Determine the [x, y] coordinate at the center of the cell enclosing the given text.  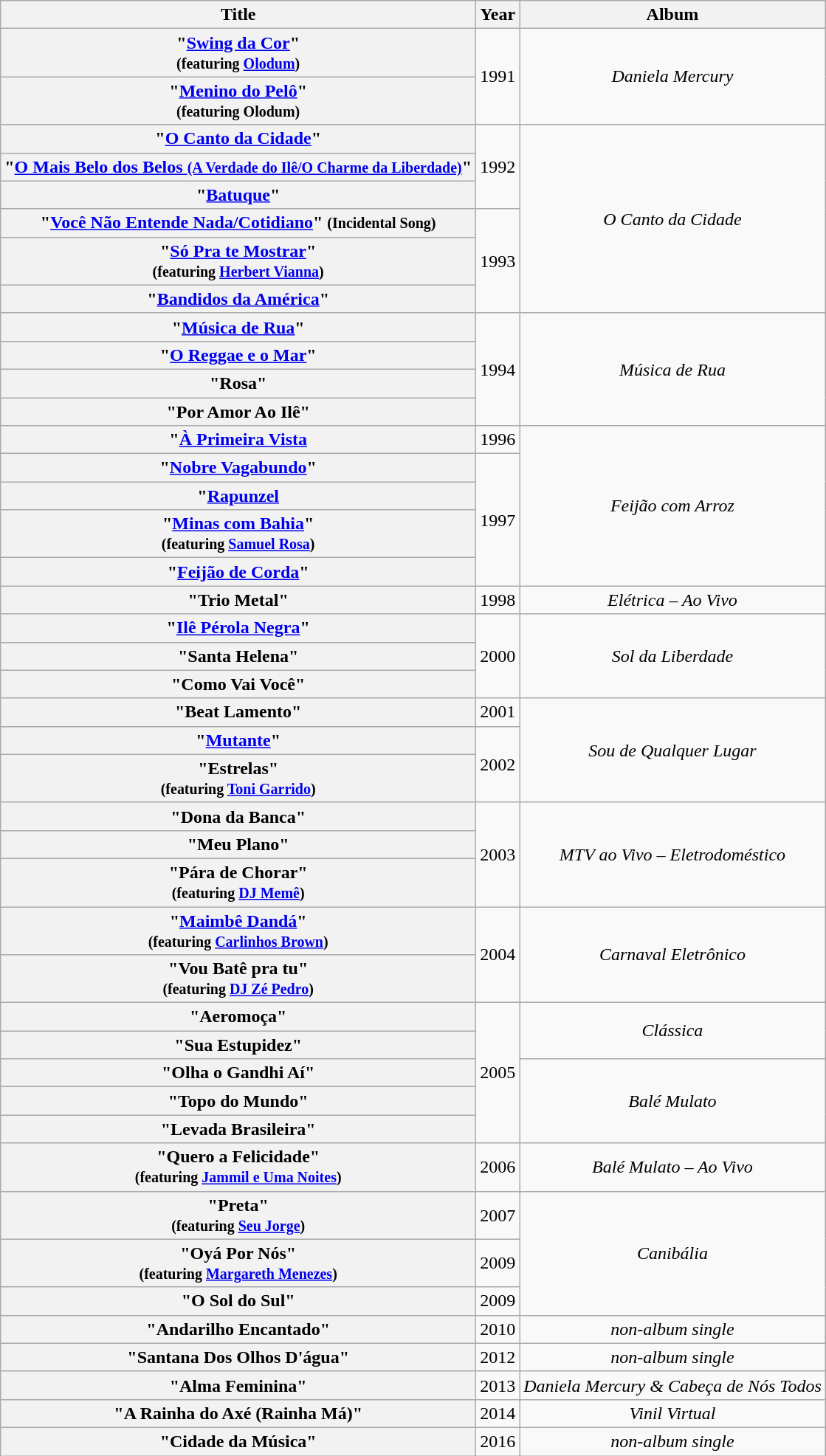
Daniela Mercury & Cabeça de Nós Todos [673, 1385]
"Menino do Pelô"(featuring Olodum) [238, 100]
Daniela Mercury [673, 77]
"Vou Batê pra tu"(featuring DJ Zé Pedro) [238, 979]
2010 [498, 1329]
"Swing da Cor"(featuring Olodum) [238, 53]
1993 [498, 261]
1996 [498, 440]
"Só Pra te Mostrar"(featuring Herbert Vianna) [238, 261]
Elétrica – Ao Vivo [673, 600]
"O Canto da Cidade" [238, 139]
"Santa Helena" [238, 656]
"Maimbê Dandá"(featuring Carlinhos Brown) [238, 930]
"Preta"(featuring Seu Jorge) [238, 1215]
"Oyá Por Nós"(featuring Margareth Menezes) [238, 1263]
"O Reggae e o Mar" [238, 355]
"Como Vai Você" [238, 684]
1998 [498, 600]
"Feijão de Corda" [238, 572]
"Rapunzel [238, 496]
"Quero a Felicidade"(featuring Jammil e Uma Noites) [238, 1167]
2007 [498, 1215]
"Alma Feminina" [238, 1385]
2005 [498, 1073]
Balé Mulato – Ao Vivo [673, 1167]
2013 [498, 1385]
"Cidade da Música" [238, 1441]
Year [498, 15]
"Estrelas"(featuring Toni Garrido) [238, 778]
Sol da Liberdade [673, 656]
O Canto da Cidade [673, 218]
"Beat Lamento" [238, 712]
"Batuque" [238, 195]
"Minas com Bahia"(featuring Samuel Rosa) [238, 534]
"O Mais Belo dos Belos (A Verdade do Ilê/O Charme da Liberdade)" [238, 167]
MTV ao Vivo – Eletrodoméstico [673, 855]
"Bandidos da América" [238, 299]
1992 [498, 167]
"Ilê Pérola Negra" [238, 628]
1991 [498, 77]
"Mutante" [238, 740]
1994 [498, 369]
"À Primeira Vista [238, 440]
"O Sol do Sul" [238, 1301]
"Sua Estupidez" [238, 1045]
"Andarilho Encantado" [238, 1329]
"Você Não Entende Nada/Cotidiano" (Incidental Song) [238, 223]
"Música de Rua" [238, 327]
2003 [498, 855]
Feijão com Arroz [673, 506]
2002 [498, 765]
"A Rainha do Axé (Rainha Má)" [238, 1413]
"Olha o Gandhi Aí" [238, 1073]
Carnaval Eletrônico [673, 954]
Album [673, 15]
"Trio Metal" [238, 600]
"Por Amor Ao Ilê" [238, 411]
Canibália [673, 1253]
Balé Mulato [673, 1101]
Clássica [673, 1031]
"Dona da Banca" [238, 816]
Vinil Virtual [673, 1413]
2000 [498, 656]
"Pára de Chorar"(featuring DJ Memê) [238, 883]
2012 [498, 1357]
Sou de Qualquer Lugar [673, 750]
2001 [498, 712]
"Rosa" [238, 383]
"Levada Brasileira" [238, 1129]
Title [238, 15]
2006 [498, 1167]
1997 [498, 520]
"Topo do Mundo" [238, 1101]
Música de Rua [673, 369]
2014 [498, 1413]
2016 [498, 1441]
"Nobre Vagabundo" [238, 468]
"Meu Plano" [238, 844]
"Santana Dos Olhos D'água" [238, 1357]
"Aeromoça" [238, 1017]
2004 [498, 954]
